Scan for the cell matching the given text and deliver its (X, Y) coordinate at center. 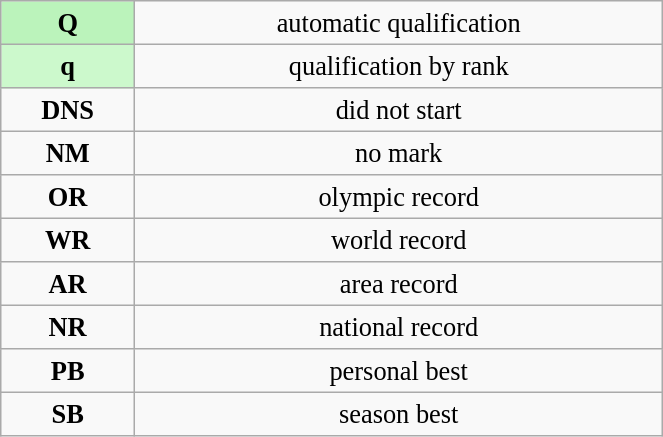
AR (68, 284)
qualification by rank (399, 66)
no mark (399, 153)
Q (68, 22)
NR (68, 327)
world record (399, 240)
national record (399, 327)
OR (68, 197)
did not start (399, 109)
WR (68, 240)
personal best (399, 371)
automatic qualification (399, 22)
DNS (68, 109)
olympic record (399, 197)
season best (399, 414)
PB (68, 371)
NM (68, 153)
area record (399, 284)
SB (68, 414)
q (68, 66)
